Determine the [x, y] coordinate at the center of the cell enclosing the given text.  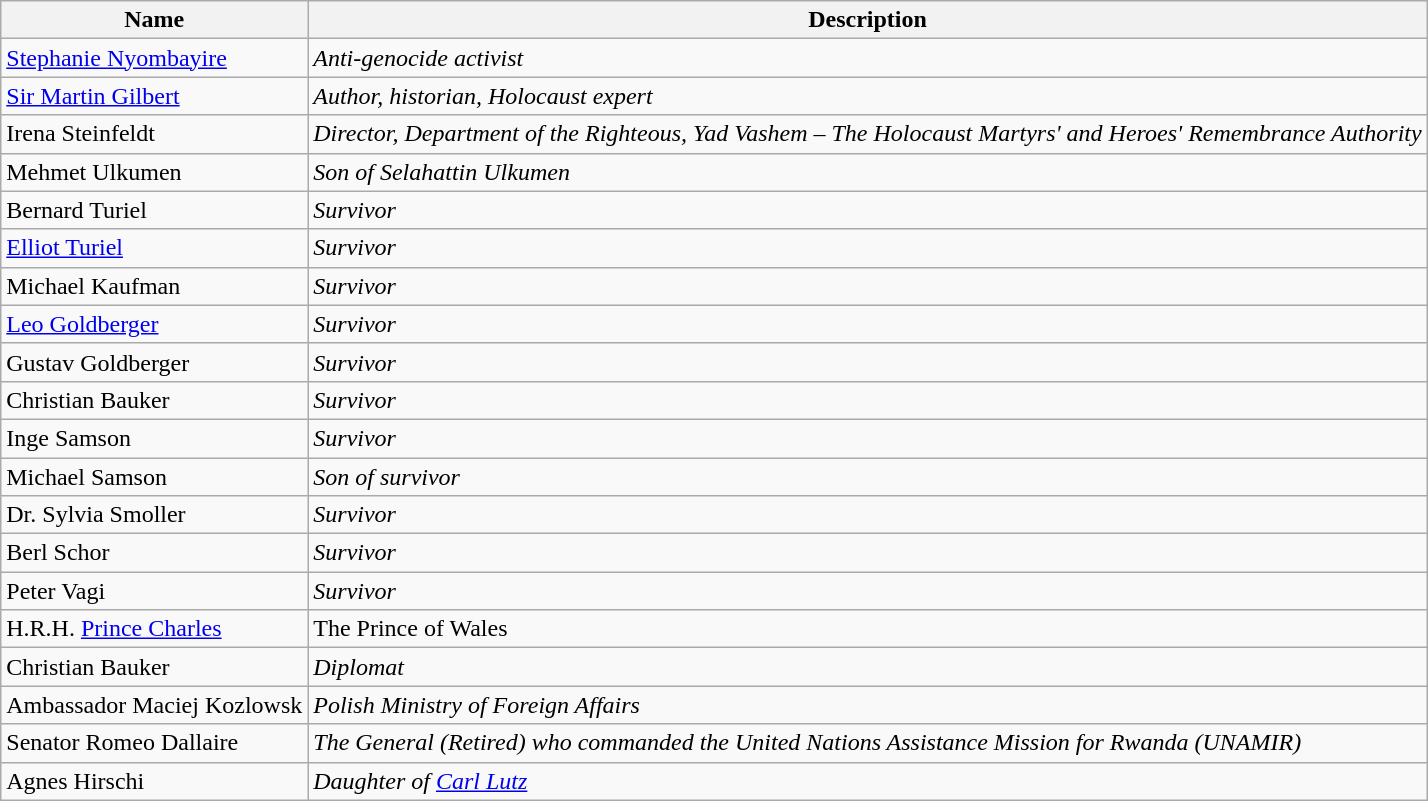
Inge Samson [154, 438]
Daughter of Carl Lutz [868, 781]
Anti-genocide activist [868, 58]
Michael Kaufman [154, 286]
Mehmet Ulkumen [154, 172]
Berl Schor [154, 553]
Diplomat [868, 667]
The General (Retired) who commanded the United Nations Assistance Mission for Rwanda (UNAMIR) [868, 743]
Bernard Turiel [154, 210]
Agnes Hirschi [154, 781]
Michael Samson [154, 477]
Leo Goldberger [154, 324]
Name [154, 20]
Irena Steinfeldt [154, 134]
Sir Martin Gilbert [154, 96]
Stephanie Nyombayire [154, 58]
Dr. Sylvia Smoller [154, 515]
Peter Vagi [154, 591]
Ambassador Maciej Kozlowsk [154, 705]
Son of survivor [868, 477]
The Prince of Wales [868, 629]
Description [868, 20]
Son of Selahattin Ulkumen [868, 172]
Elliot Turiel [154, 248]
Senator Romeo Dallaire [154, 743]
Director, Department of the Righteous, Yad Vashem – The Holocaust Martyrs' and Heroes' Remembrance Authority [868, 134]
Polish Ministry of Foreign Affairs [868, 705]
H.R.H. Prince Charles [154, 629]
Gustav Goldberger [154, 362]
Author, historian, Holocaust expert [868, 96]
